Extract the (x, y) coordinate from the center of the cell holding the provided text.  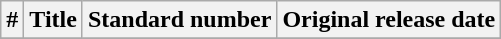
# (12, 20)
Standard number (179, 20)
Original release date (389, 20)
Title (54, 20)
